From the cell containing the given text, extract its center point as (x, y) coordinate. 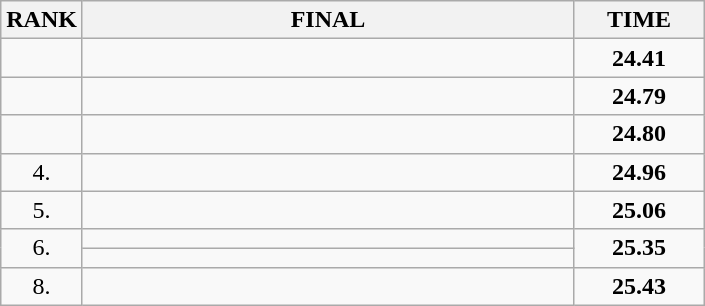
25.06 (640, 210)
25.35 (640, 248)
RANK (42, 20)
FINAL (328, 20)
4. (42, 172)
TIME (640, 20)
8. (42, 286)
24.41 (640, 58)
5. (42, 210)
6. (42, 248)
24.79 (640, 96)
24.96 (640, 172)
24.80 (640, 134)
25.43 (640, 286)
